Return (x, y) of the center of cell containing provided text 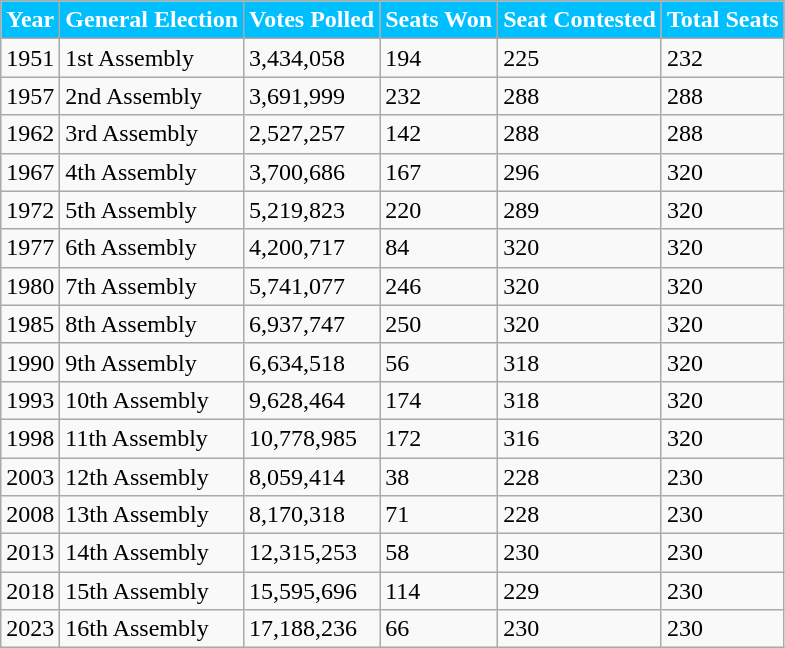
12,315,253 (312, 553)
58 (439, 553)
250 (439, 324)
5th Assembly (152, 210)
11th Assembly (152, 438)
1985 (30, 324)
2nd Assembly (152, 96)
1998 (30, 438)
142 (439, 134)
14th Assembly (152, 553)
1990 (30, 362)
172 (439, 438)
17,188,236 (312, 629)
8th Assembly (152, 324)
1977 (30, 248)
1972 (30, 210)
Seats Won (439, 20)
Seat Contested (580, 20)
2,527,257 (312, 134)
56 (439, 362)
174 (439, 400)
1962 (30, 134)
114 (439, 591)
229 (580, 591)
220 (439, 210)
296 (580, 172)
1993 (30, 400)
7th Assembly (152, 286)
225 (580, 58)
General Election (152, 20)
Year (30, 20)
10,778,985 (312, 438)
3,700,686 (312, 172)
9th Assembly (152, 362)
4,200,717 (312, 248)
3,691,999 (312, 96)
2013 (30, 553)
2018 (30, 591)
316 (580, 438)
1st Assembly (152, 58)
Total Seats (722, 20)
3rd Assembly (152, 134)
167 (439, 172)
3,434,058 (312, 58)
2023 (30, 629)
15,595,696 (312, 591)
1957 (30, 96)
8,059,414 (312, 477)
246 (439, 286)
1980 (30, 286)
9,628,464 (312, 400)
5,219,823 (312, 210)
1967 (30, 172)
13th Assembly (152, 515)
1951 (30, 58)
6,937,747 (312, 324)
289 (580, 210)
194 (439, 58)
4th Assembly (152, 172)
16th Assembly (152, 629)
15th Assembly (152, 591)
2003 (30, 477)
6,634,518 (312, 362)
12th Assembly (152, 477)
Votes Polled (312, 20)
5,741,077 (312, 286)
8,170,318 (312, 515)
84 (439, 248)
10th Assembly (152, 400)
2008 (30, 515)
71 (439, 515)
38 (439, 477)
66 (439, 629)
6th Assembly (152, 248)
